For the text-containing cell, return its midpoint in (X, Y) coordinate format. 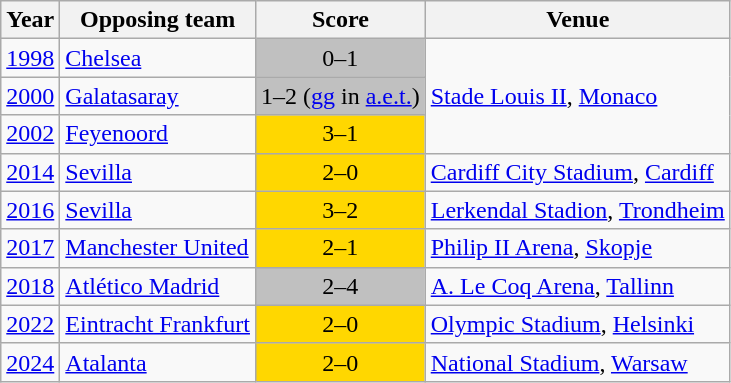
2022 (30, 324)
Score (340, 20)
Eintracht Frankfurt (158, 324)
Opposing team (158, 20)
2018 (30, 286)
2–4 (340, 286)
2–1 (340, 248)
Stade Louis II, Monaco (578, 96)
Chelsea (158, 58)
3–2 (340, 210)
2000 (30, 96)
2017 (30, 248)
A. Le Coq Arena, Tallinn (578, 286)
2024 (30, 362)
National Stadium, Warsaw (578, 362)
Venue (578, 20)
Atalanta (158, 362)
Cardiff City Stadium, Cardiff (578, 172)
2014 (30, 172)
Year (30, 20)
2002 (30, 134)
Olympic Stadium, Helsinki (578, 324)
1–2 (gg in a.e.t.) (340, 96)
Galatasaray (158, 96)
Lerkendal Stadion, Trondheim (578, 210)
2016 (30, 210)
Philip II Arena, Skopje (578, 248)
0–1 (340, 58)
Manchester United (158, 248)
Atlético Madrid (158, 286)
1998 (30, 58)
Feyenoord (158, 134)
3–1 (340, 134)
